Output the [x, y] coordinate of the center of the cell containing the given text.  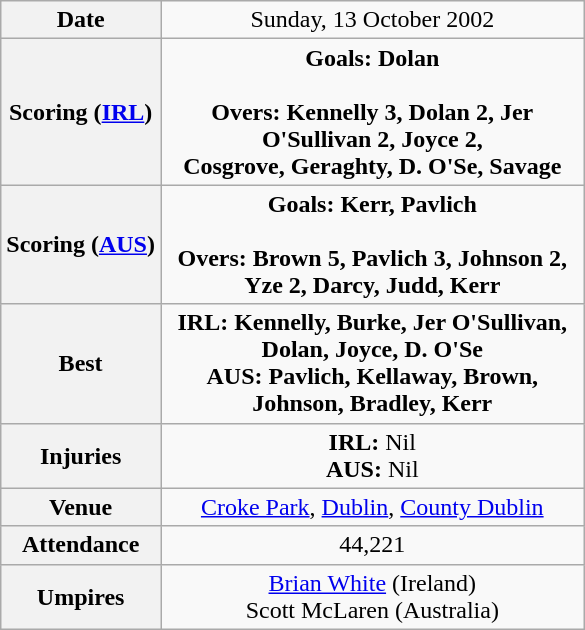
Goals: Dolan Overs: Kennelly 3, Dolan 2, Jer O'Sullivan 2, Joyce 2, Cosgrove, Geraghty, D. O'Se, Savage [372, 112]
Umpires [81, 596]
Croke Park, Dublin, County Dublin [372, 507]
IRL: Nil AUS: Nil [372, 456]
Scoring (AUS) [81, 244]
Date [81, 20]
44,221 [372, 545]
Attendance [81, 545]
Venue [81, 507]
Best [81, 364]
IRL: Kennelly, Burke, Jer O'Sullivan, Dolan, Joyce, D. O'Se AUS: Pavlich, Kellaway, Brown, Johnson, Bradley, Kerr [372, 364]
Injuries [81, 456]
Sunday, 13 October 2002 [372, 20]
Brian White (Ireland) Scott McLaren (Australia) [372, 596]
Scoring (IRL) [81, 112]
Goals: Kerr, Pavlich Overs: Brown 5, Pavlich 3, Johnson 2, Yze 2, Darcy, Judd, Kerr [372, 244]
